Return the [X, Y] coordinate for the center point of the cell that contains the specified text.  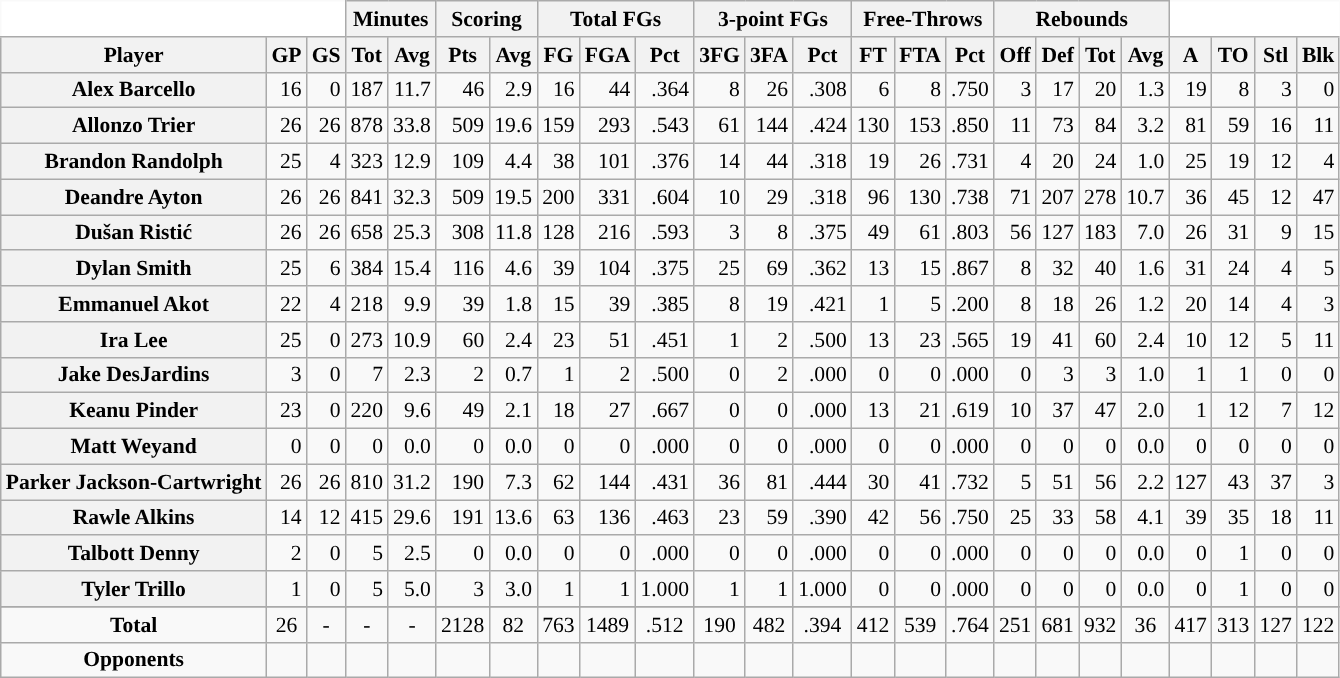
313 [1234, 625]
136 [608, 518]
331 [608, 197]
122 [1318, 625]
33 [1058, 518]
Def [1058, 55]
33.8 [412, 126]
12.9 [412, 162]
Deandre Ayton [134, 197]
2.2 [1145, 482]
2.0 [1145, 411]
Alex Barcello [134, 90]
417 [1190, 625]
9.6 [412, 411]
.431 [664, 482]
73 [1058, 126]
Brandon Randolph [134, 162]
10.7 [1145, 197]
Minutes [391, 19]
1.8 [513, 304]
3FG [720, 55]
104 [608, 269]
62 [558, 482]
Pts [462, 55]
.732 [970, 482]
.512 [664, 625]
46 [462, 90]
109 [462, 162]
3-point FGs [773, 19]
Rebounds [1082, 19]
11.8 [513, 233]
.593 [664, 233]
2.1 [513, 411]
82 [513, 625]
35 [1234, 518]
412 [874, 625]
2.5 [412, 554]
32.3 [412, 197]
.444 [822, 482]
293 [608, 126]
278 [1100, 197]
.619 [970, 411]
Jake DesJardins [134, 375]
19.6 [513, 126]
19.5 [513, 197]
.200 [970, 304]
207 [1058, 197]
13.6 [513, 518]
1489 [608, 625]
Dušan Ristić [134, 233]
Total [134, 625]
10.9 [412, 340]
216 [608, 233]
.867 [970, 269]
Talbott Denny [134, 554]
Keanu Pinder [134, 411]
.604 [664, 197]
5.0 [412, 589]
218 [368, 304]
878 [368, 126]
.308 [822, 90]
22 [286, 304]
187 [368, 90]
Rawle Alkins [134, 518]
Free-Throws [923, 19]
Total FGs [616, 19]
40 [1100, 269]
.390 [822, 518]
191 [462, 518]
159 [558, 126]
Off [1016, 55]
3.2 [1145, 126]
.463 [664, 518]
25.3 [412, 233]
308 [462, 233]
69 [769, 269]
1.6 [1145, 269]
323 [368, 162]
415 [368, 518]
128 [558, 233]
.667 [664, 411]
FT [874, 55]
Tyler Trillo [134, 589]
539 [920, 625]
2128 [462, 625]
Opponents [134, 660]
7.0 [1145, 233]
29 [769, 197]
45 [1234, 197]
273 [368, 340]
384 [368, 269]
Player [134, 55]
932 [1100, 625]
43 [1234, 482]
3FA [769, 55]
681 [1058, 625]
Emmanuel Akot [134, 304]
11.7 [412, 90]
810 [368, 482]
63 [558, 518]
763 [558, 625]
658 [368, 233]
.362 [822, 269]
101 [608, 162]
17 [1058, 90]
32 [1058, 269]
.543 [664, 126]
.385 [664, 304]
FGA [608, 55]
Ira Lee [134, 340]
.764 [970, 625]
A [1190, 55]
GS [326, 55]
Dylan Smith [134, 269]
58 [1100, 518]
Blk [1318, 55]
0.7 [513, 375]
Parker Jackson-Cartwright [134, 482]
.376 [664, 162]
7.3 [513, 482]
3.0 [513, 589]
.364 [664, 90]
1.2 [1145, 304]
4.4 [513, 162]
2.3 [412, 375]
.424 [822, 126]
251 [1016, 625]
15.4 [412, 269]
116 [462, 269]
841 [368, 197]
FTA [920, 55]
9.9 [412, 304]
96 [874, 197]
183 [1100, 233]
31.2 [412, 482]
38 [558, 162]
FG [558, 55]
Allonzo Trier [134, 126]
84 [1100, 126]
71 [1016, 197]
4.1 [1145, 518]
21 [920, 411]
27 [608, 411]
9 [1276, 233]
42 [874, 518]
.850 [970, 126]
4.6 [513, 269]
.451 [664, 340]
.421 [822, 304]
2.9 [513, 90]
.738 [970, 197]
30 [874, 482]
.803 [970, 233]
153 [920, 126]
Matt Weyand [134, 447]
29.6 [412, 518]
200 [558, 197]
Scoring [486, 19]
482 [769, 625]
1.3 [1145, 90]
.394 [822, 625]
220 [368, 411]
GP [286, 55]
.565 [970, 340]
Stl [1276, 55]
.731 [970, 162]
TO [1234, 55]
